Capture the cell that displays the provided text and extract its (x, y) central coordinate. 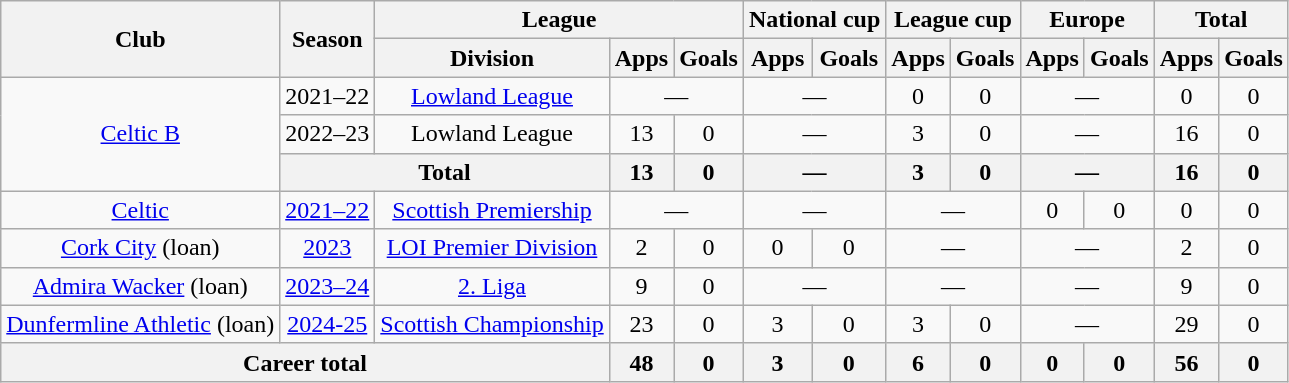
Career total (305, 362)
Admira Wacker (loan) (140, 286)
Celtic (140, 210)
Division (492, 58)
56 (1186, 362)
Season (328, 39)
2024-25 (328, 324)
Dunfermline Athletic (loan) (140, 324)
Scottish Championship (492, 324)
6 (918, 362)
48 (641, 362)
29 (1186, 324)
LOI Premier Division (492, 248)
National cup (814, 20)
League cup (953, 20)
Cork City (loan) (140, 248)
2022–23 (328, 134)
2023 (328, 248)
23 (641, 324)
Europe (1087, 20)
2. Liga (492, 286)
Celtic B (140, 134)
League (560, 20)
Club (140, 39)
2023–24 (328, 286)
Scottish Premiership (492, 210)
